Return (X, Y) of the center of cell containing provided text 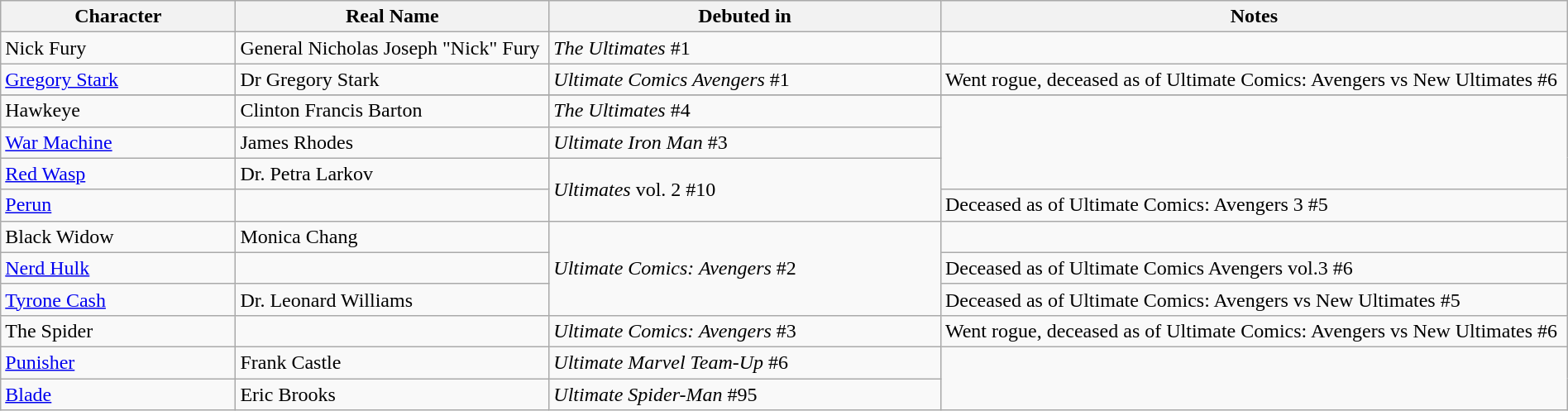
Deceased as of Ultimate Comics Avengers vol.3 #6 (1254, 268)
Perun (118, 205)
Tyrone Cash (118, 299)
Monica Chang (392, 237)
James Rhodes (392, 142)
Blade (118, 394)
Notes (1254, 17)
Hawkeye (118, 111)
Ultimate Iron Man #3 (745, 142)
Deceased as of Ultimate Comics: Avengers 3 #5 (1254, 205)
Debuted in (745, 17)
Punisher (118, 362)
Clinton Francis Barton (392, 111)
Dr Gregory Stark (392, 79)
Eric Brooks (392, 394)
The Ultimates #1 (745, 48)
Gregory Stark (118, 79)
Ultimate Comics: Avengers #2 (745, 268)
Ultimate Comics Avengers #1 (745, 79)
Ultimate Comics: Avengers #3 (745, 331)
Character (118, 17)
The Ultimates #4 (745, 111)
Nick Fury (118, 48)
Nerd Hulk (118, 268)
Ultimates vol. 2 #10 (745, 189)
Ultimate Spider-Man #95 (745, 394)
Deceased as of Ultimate Comics: Avengers vs New Ultimates #5 (1254, 299)
Dr. Leonard Williams (392, 299)
General Nicholas Joseph "Nick" Fury (392, 48)
Frank Castle (392, 362)
War Machine (118, 142)
Red Wasp (118, 174)
The Spider (118, 331)
Ultimate Marvel Team-Up #6 (745, 362)
Dr. Petra Larkov (392, 174)
Black Widow (118, 237)
Real Name (392, 17)
